Search for the cell housing the specified text and yield its (X, Y) center coordinate. 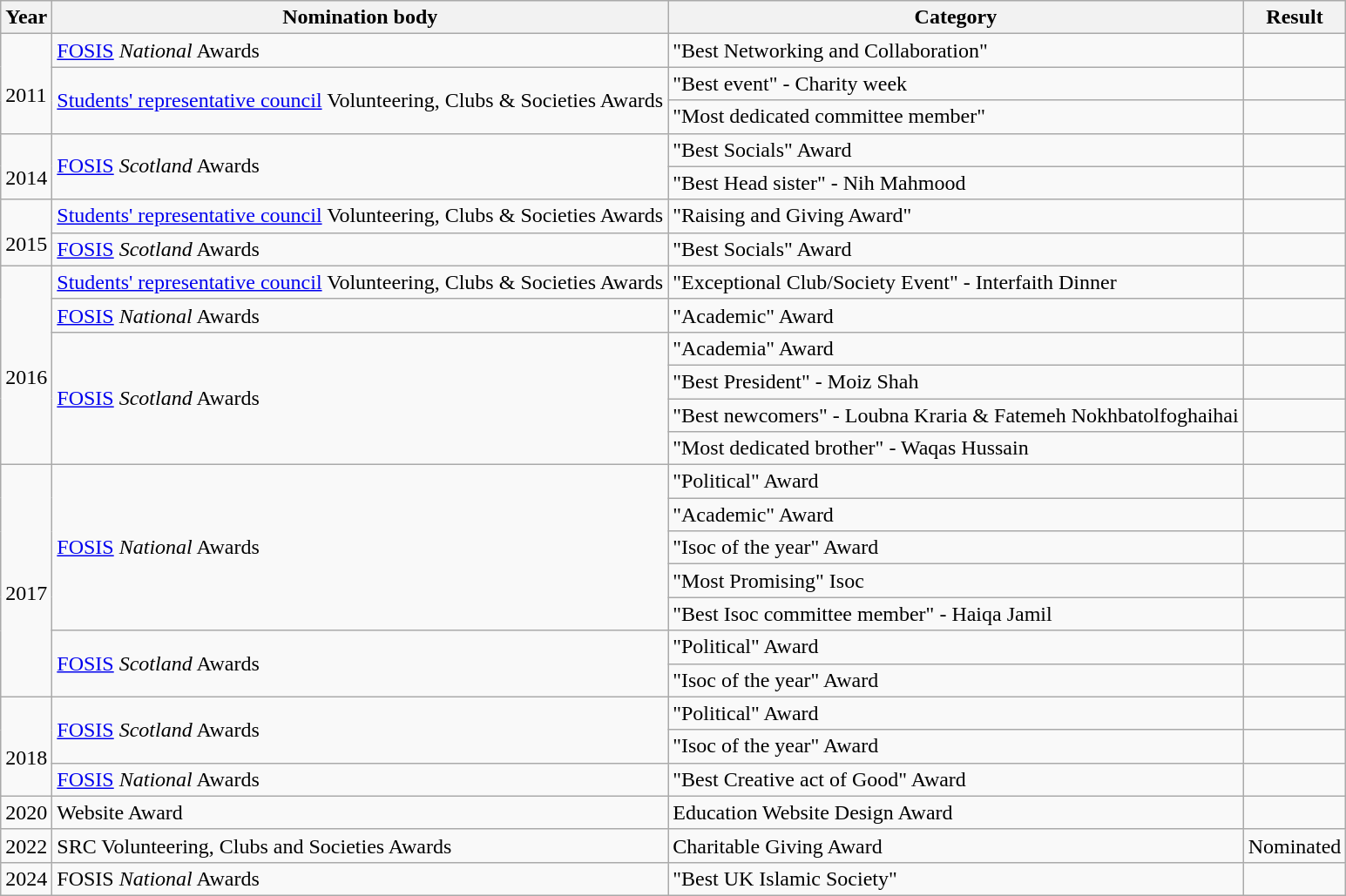
Result (1295, 17)
"Most Promising" Isoc (956, 581)
Year (26, 17)
2011 (26, 84)
2024 (26, 879)
"Most dedicated brother" - Waqas Hussain (956, 448)
"Best Creative act of Good" Award (956, 779)
2016 (26, 365)
"Exceptional Club/Society Event" - Interfaith Dinner (956, 282)
Nominated (1295, 845)
2022 (26, 845)
"Raising and Giving Award" (956, 216)
2018 (26, 746)
Education Website Design Award (956, 812)
SRC Volunteering, Clubs and Societies Awards (361, 845)
"Best Isoc committee member" - Haiqa Jamil (956, 614)
"Best Head sister" - Nih Mahmood (956, 183)
Charitable Giving Award (956, 845)
2020 (26, 812)
"Best event" - Charity week (956, 84)
"Best newcomers" - Loubna Kraria & Fatemeh Nokhbatolfoghaihai (956, 415)
"Academia" Award (956, 348)
"Best Networking and Collaboration" (956, 51)
Website Award (361, 812)
Nomination body (361, 17)
2017 (26, 581)
"Best UK Islamic Society" (956, 879)
Category (956, 17)
2015 (26, 232)
"Best President" - Moiz Shah (956, 381)
"Most dedicated committee member" (956, 117)
2014 (26, 166)
